Pinpoint the cell where the given text exists, returning its [x, y] midpoint coordinate. 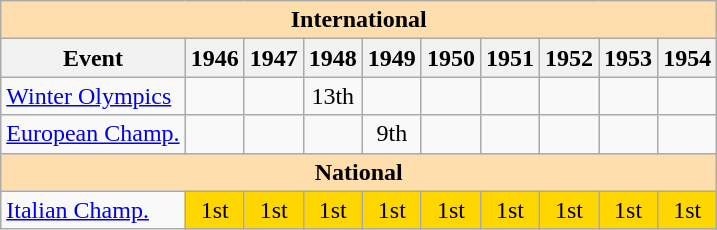
1948 [332, 58]
1952 [568, 58]
13th [332, 96]
1951 [510, 58]
1950 [450, 58]
1946 [214, 58]
International [359, 20]
9th [392, 134]
National [359, 172]
Italian Champ. [93, 210]
1953 [628, 58]
Event [93, 58]
1947 [274, 58]
1954 [688, 58]
Winter Olympics [93, 96]
1949 [392, 58]
European Champ. [93, 134]
